Detect which cell encompasses the target text, then output its [x, y] center coordinate. 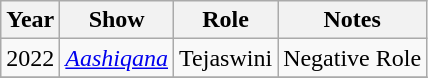
Negative Role [352, 58]
Role [226, 20]
Year [30, 20]
2022 [30, 58]
Show [117, 20]
Notes [352, 20]
Tejaswini [226, 58]
Aashiqana [117, 58]
